Find where the given text appears and provide that cell's center as (X, Y) coordinate. 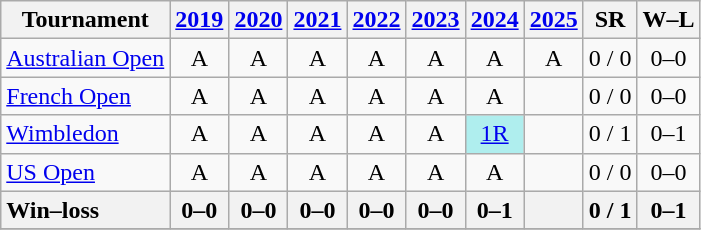
French Open (86, 96)
W–L (668, 20)
Win–loss (86, 210)
2025 (554, 20)
2024 (494, 20)
SR (610, 20)
US Open (86, 172)
1R (494, 134)
Australian Open (86, 58)
2020 (258, 20)
Tournament (86, 20)
2022 (376, 20)
Wimbledon (86, 134)
2021 (318, 20)
2023 (436, 20)
2019 (200, 20)
